Provide the (X, Y) coordinate of the cell's center where the given text is located.  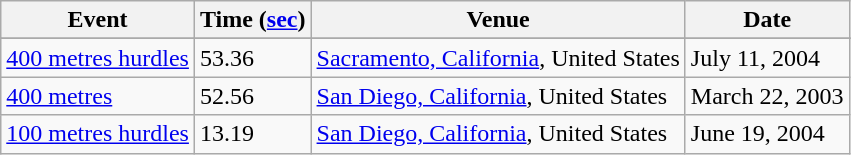
Venue (498, 20)
Sacramento, California, United States (498, 58)
400 metres hurdles (98, 58)
100 metres hurdles (98, 134)
400 metres (98, 96)
Time (sec) (252, 20)
June 19, 2004 (767, 134)
Date (767, 20)
53.36 (252, 58)
July 11, 2004 (767, 58)
52.56 (252, 96)
13.19 (252, 134)
March 22, 2003 (767, 96)
Event (98, 20)
